Find where the given text appears and provide that cell's center as (x, y) coordinate. 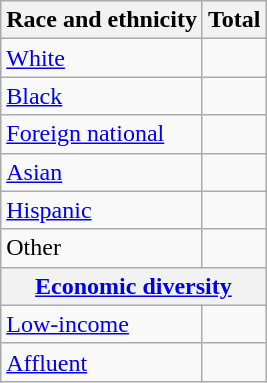
Low-income (102, 324)
Black (102, 96)
Other (102, 248)
Economic diversity (134, 286)
Race and ethnicity (102, 20)
Hispanic (102, 210)
Total (234, 20)
Asian (102, 172)
Affluent (102, 362)
Foreign national (102, 134)
White (102, 58)
